Output the (x, y) coordinate of the center of the cell containing the given text.  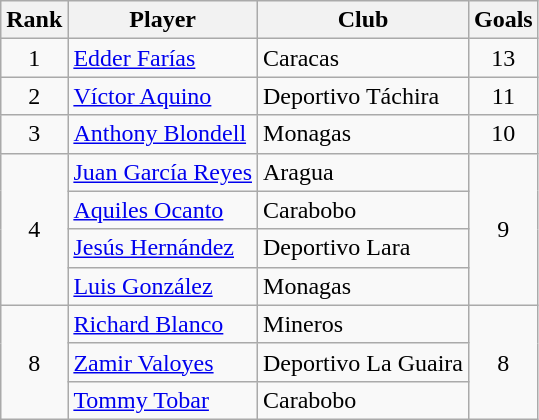
Tommy Tobar (163, 400)
11 (503, 96)
Anthony Blondell (163, 134)
Richard Blanco (163, 324)
Player (163, 20)
Jesús Hernández (163, 248)
Deportivo Táchira (364, 96)
Luis González (163, 286)
Zamir Valoyes (163, 362)
9 (503, 229)
Rank (34, 20)
Juan García Reyes (163, 172)
Deportivo Lara (364, 248)
Goals (503, 20)
Club (364, 20)
3 (34, 134)
Deportivo La Guaira (364, 362)
Aquiles Ocanto (163, 210)
4 (34, 229)
Caracas (364, 58)
13 (503, 58)
10 (503, 134)
2 (34, 96)
Aragua (364, 172)
1 (34, 58)
Mineros (364, 324)
Edder Farías (163, 58)
Víctor Aquino (163, 96)
